Extract the (X, Y) coordinate from the center of the cell holding the provided text.  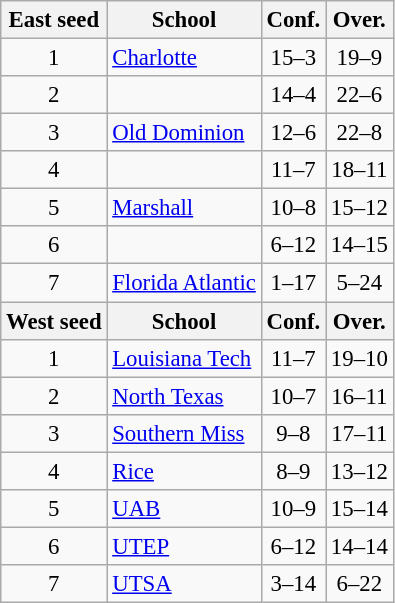
10–8 (293, 208)
North Texas (184, 396)
Florida Atlantic (184, 283)
West seed (54, 321)
Marshall (184, 208)
10–9 (293, 509)
6–22 (360, 584)
15–14 (360, 509)
22–6 (360, 95)
Rice (184, 471)
3–14 (293, 584)
UAB (184, 509)
Old Dominion (184, 133)
13–12 (360, 471)
19–10 (360, 358)
17–11 (360, 433)
UTSA (184, 584)
10–7 (293, 396)
1–17 (293, 283)
Southern Miss (184, 433)
15–3 (293, 58)
12–6 (293, 133)
9–8 (293, 433)
14–4 (293, 95)
East seed (54, 20)
5–24 (360, 283)
8–9 (293, 471)
14–15 (360, 245)
18–11 (360, 170)
19–9 (360, 58)
14–14 (360, 546)
22–8 (360, 133)
16–11 (360, 396)
15–12 (360, 208)
Charlotte (184, 58)
Louisiana Tech (184, 358)
UTEP (184, 546)
